Search for the cell housing the specified text and yield its [X, Y] center coordinate. 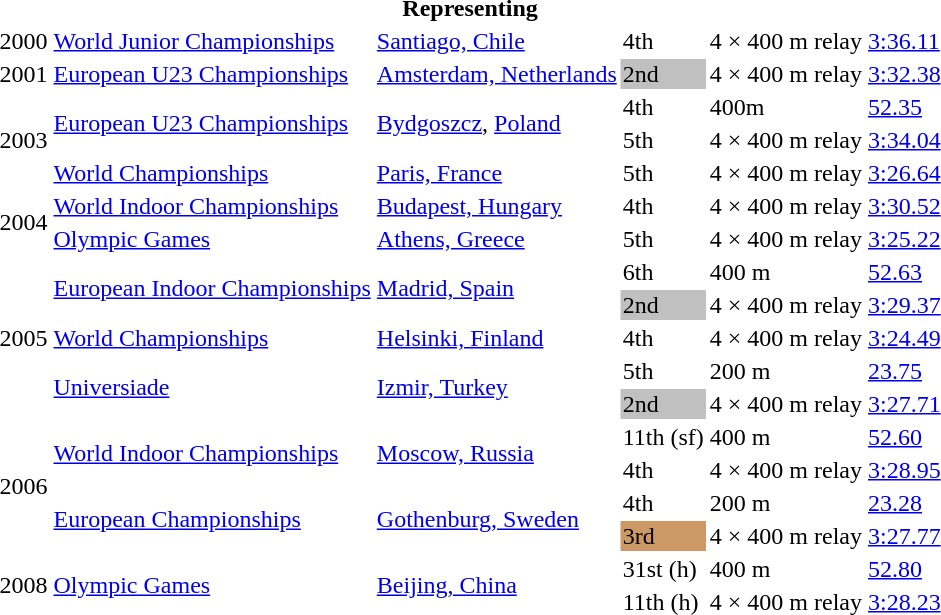
Santiago, Chile [496, 41]
31st (h) [663, 569]
Olympic Games [212, 239]
Budapest, Hungary [496, 206]
Helsinki, Finland [496, 338]
World Junior Championships [212, 41]
Bydgoszcz, Poland [496, 124]
Gothenburg, Sweden [496, 520]
Amsterdam, Netherlands [496, 74]
11th (sf) [663, 437]
European Championships [212, 520]
European Indoor Championships [212, 288]
Madrid, Spain [496, 288]
Athens, Greece [496, 239]
400m [786, 107]
6th [663, 272]
Moscow, Russia [496, 454]
3rd [663, 536]
Universiade [212, 388]
Paris, France [496, 173]
Izmir, Turkey [496, 388]
